Provide the [X, Y] coordinate of the cell's center where the given text is located.  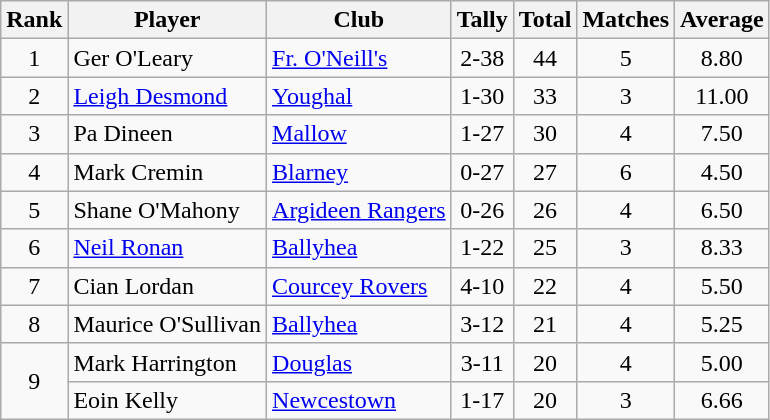
30 [545, 134]
11.00 [722, 96]
6.50 [722, 210]
1-17 [482, 400]
Matches [626, 20]
1-22 [482, 248]
Mark Cremin [168, 172]
Leigh Desmond [168, 96]
8 [34, 324]
Mark Harrington [168, 362]
1-30 [482, 96]
Youghal [360, 96]
4-10 [482, 286]
7 [34, 286]
1-27 [482, 134]
Neil Ronan [168, 248]
Ger O'Leary [168, 58]
33 [545, 96]
5.50 [722, 286]
2-38 [482, 58]
Club [360, 20]
5.00 [722, 362]
2 [34, 96]
27 [545, 172]
3-11 [482, 362]
4.50 [722, 172]
Shane O'Mahony [168, 210]
8.80 [722, 58]
7.50 [722, 134]
0-27 [482, 172]
Argideen Rangers [360, 210]
9 [34, 381]
Pa Dineen [168, 134]
Mallow [360, 134]
Newcestown [360, 400]
22 [545, 286]
Blarney [360, 172]
26 [545, 210]
44 [545, 58]
Average [722, 20]
3-12 [482, 324]
Tally [482, 20]
Eoin Kelly [168, 400]
Maurice O'Sullivan [168, 324]
Douglas [360, 362]
Courcey Rovers [360, 286]
8.33 [722, 248]
Rank [34, 20]
Player [168, 20]
1 [34, 58]
Total [545, 20]
6.66 [722, 400]
21 [545, 324]
25 [545, 248]
0-26 [482, 210]
5.25 [722, 324]
Fr. O'Neill's [360, 58]
Cian Lordan [168, 286]
